Capture the cell that displays the provided text and extract its (X, Y) central coordinate. 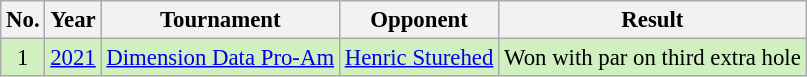
Won with par on third extra hole (652, 58)
Dimension Data Pro-Am (220, 58)
1 (23, 58)
Opponent (418, 20)
Year (73, 20)
2021 (73, 58)
Henric Sturehed (418, 58)
Tournament (220, 20)
Result (652, 20)
No. (23, 20)
